Locate the cell with the specified text and output its [X, Y] center coordinate. 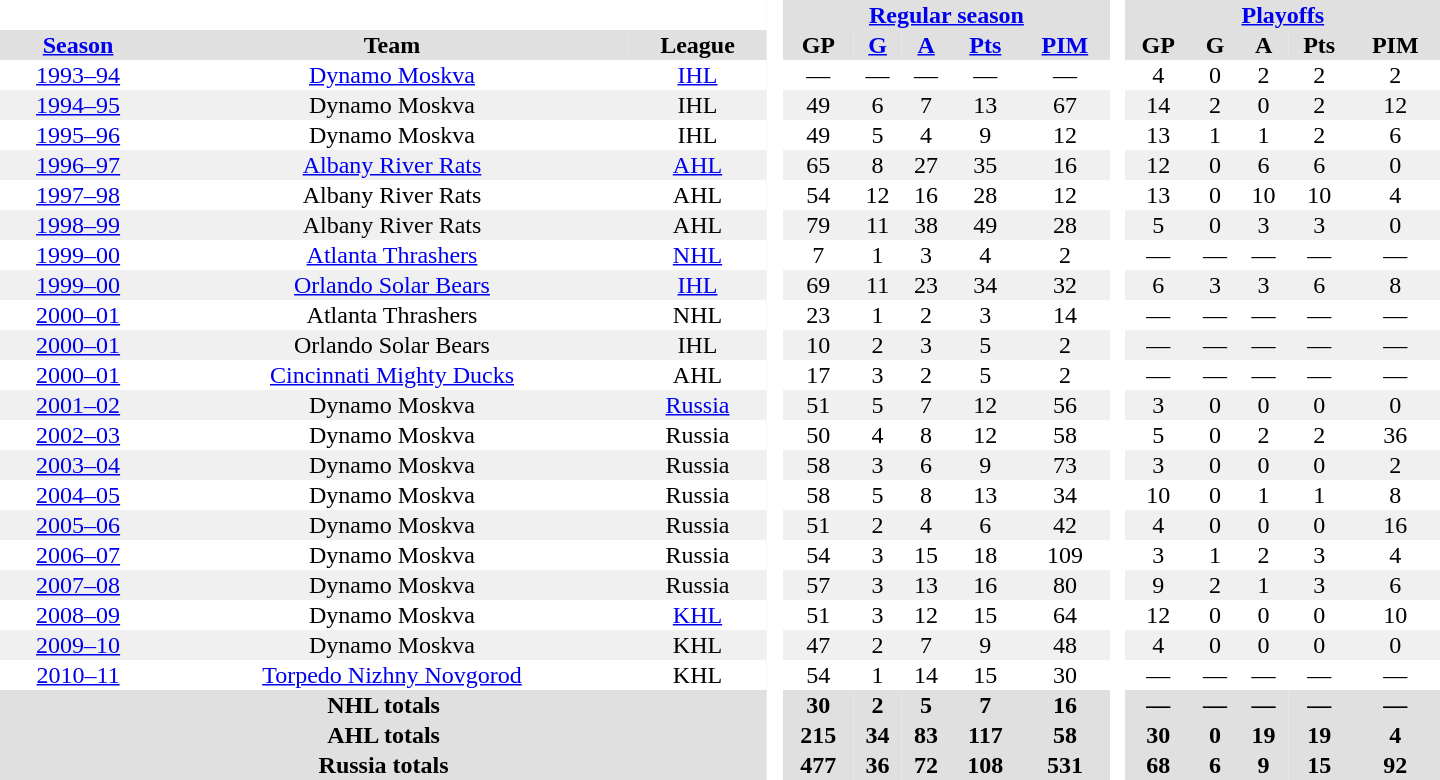
2009–10 [78, 645]
83 [926, 735]
35 [985, 165]
56 [1064, 405]
1997–98 [78, 195]
Team [392, 45]
2008–09 [78, 615]
109 [1064, 555]
1995–96 [78, 135]
Season [78, 45]
17 [818, 375]
65 [818, 165]
NHL totals [384, 705]
67 [1064, 105]
79 [818, 225]
57 [818, 585]
32 [1064, 285]
1996–97 [78, 165]
68 [1158, 765]
108 [985, 765]
38 [926, 225]
47 [818, 645]
18 [985, 555]
2010–11 [78, 675]
72 [926, 765]
64 [1064, 615]
50 [818, 435]
Regular season [946, 15]
2002–03 [78, 435]
2004–05 [78, 495]
92 [1396, 765]
48 [1064, 645]
AHL totals [384, 735]
League [698, 45]
2007–08 [78, 585]
27 [926, 165]
2001–02 [78, 405]
80 [1064, 585]
531 [1064, 765]
Cincinnati Mighty Ducks [392, 375]
2005–06 [78, 525]
Torpedo Nizhny Novgorod [392, 675]
69 [818, 285]
215 [818, 735]
117 [985, 735]
2006–07 [78, 555]
477 [818, 765]
1994–95 [78, 105]
73 [1064, 465]
42 [1064, 525]
Russia totals [384, 765]
Playoffs [1283, 15]
1993–94 [78, 75]
2003–04 [78, 465]
1998–99 [78, 225]
